From the cell containing the given text, extract its center point as (X, Y) coordinate. 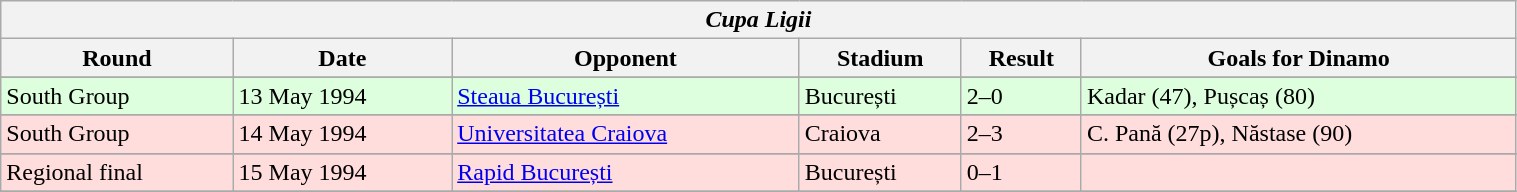
2–3 (1021, 134)
Stadium (880, 58)
Result (1021, 58)
Date (342, 58)
Kadar (47), Pușcaș (80) (1298, 96)
Universitatea Craiova (626, 134)
2–0 (1021, 96)
Opponent (626, 58)
14 May 1994 (342, 134)
0–1 (1021, 172)
15 May 1994 (342, 172)
Regional final (117, 172)
13 May 1994 (342, 96)
C. Pană (27p), Năstase (90) (1298, 134)
Steaua București (626, 96)
Cupa Ligii (758, 20)
Goals for Dinamo (1298, 58)
Round (117, 58)
Craiova (880, 134)
Rapid București (626, 172)
